Find where the given text appears and provide that cell's center as [x, y] coordinate. 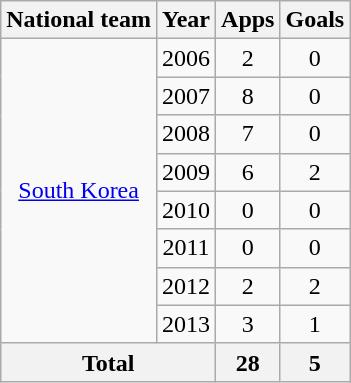
6 [248, 172]
National team [79, 20]
Year [186, 20]
2010 [186, 210]
28 [248, 362]
South Korea [79, 191]
5 [315, 362]
2009 [186, 172]
1 [315, 324]
Apps [248, 20]
2011 [186, 248]
2013 [186, 324]
2006 [186, 58]
7 [248, 134]
2007 [186, 96]
3 [248, 324]
2012 [186, 286]
8 [248, 96]
Total [108, 362]
2008 [186, 134]
Goals [315, 20]
